Find where the given text appears and provide that cell's center as (X, Y) coordinate. 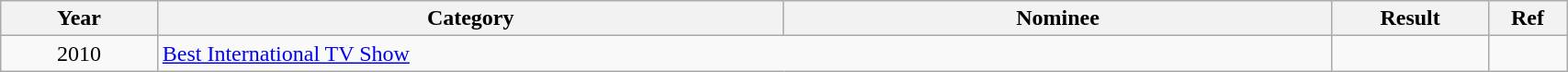
Category (470, 18)
Nominee (1058, 18)
Result (1410, 18)
Ref (1527, 18)
Year (79, 18)
Best International TV Show (744, 54)
2010 (79, 54)
